Determine the [X, Y] coordinate at the center of the cell enclosing the given text.  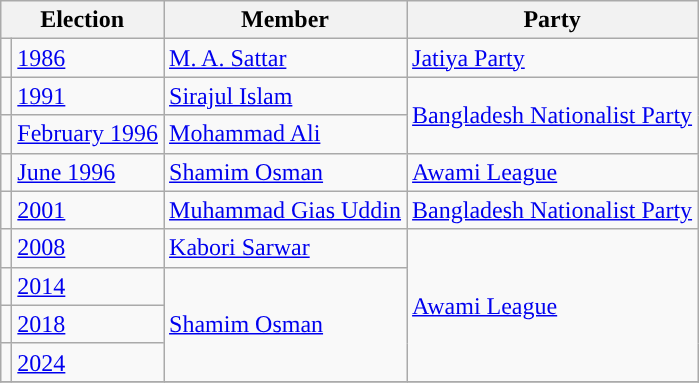
Jatiya Party [552, 58]
1986 [88, 58]
2008 [88, 248]
Mohammad Ali [286, 134]
Kabori Sarwar [286, 248]
1991 [88, 96]
2001 [88, 210]
Member [286, 20]
2014 [88, 286]
Sirajul Islam [286, 96]
2018 [88, 324]
M. A. Sattar [286, 58]
2024 [88, 362]
June 1996 [88, 172]
Muhammad Gias Uddin [286, 210]
Election [82, 20]
February 1996 [88, 134]
Party [552, 20]
